Determine the (x, y) coordinate at the center of the cell enclosing the given text.  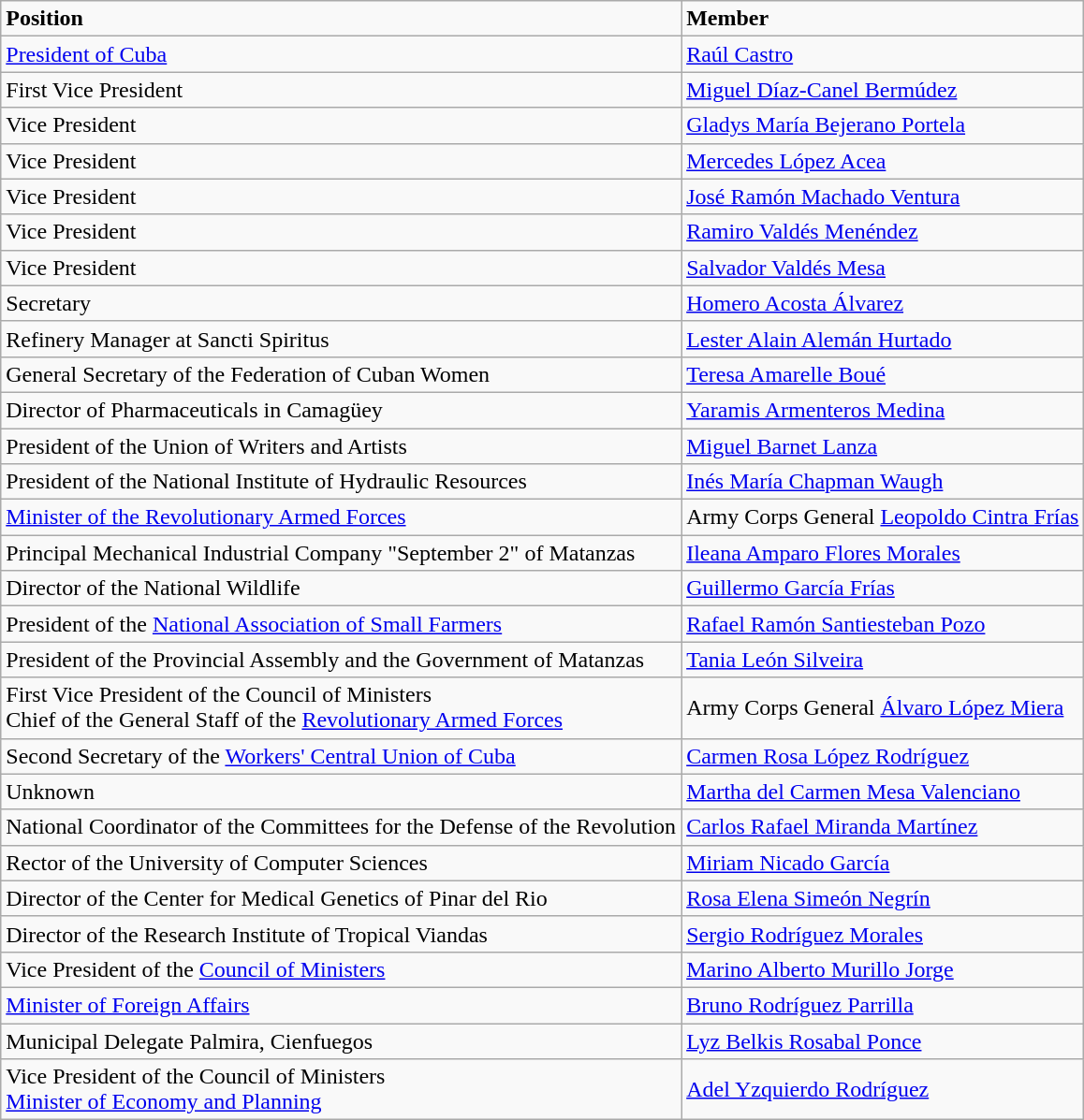
President of the National Institute of Hydraulic Resources (341, 482)
Lyz Belkis Rosabal Ponce (883, 1041)
Marino Alberto Murillo Jorge (883, 969)
Minister of Foreign Affairs (341, 1005)
Miguel Díaz-Canel Bermúdez (883, 90)
First Vice President of the Council of MinistersChief of the General Staff of the Revolutionary Armed Forces (341, 707)
Raúl Castro (883, 54)
Army Corps General Álvaro López Miera (883, 707)
Miriam Nicado García (883, 863)
Carlos Rafael Miranda Martínez (883, 827)
Director of Pharmaceuticals in Camagüey (341, 410)
Adel Yzquierdo Rodríguez (883, 1089)
President of Cuba (341, 54)
President of the National Association of Small Farmers (341, 624)
Homero Acosta Álvarez (883, 303)
Lester Alain Alemán Hurtado (883, 339)
National Coordinator of the Committees for the Defense of the Revolution (341, 827)
Member (883, 19)
Position (341, 19)
Tania León Silveira (883, 660)
Rector of the University of Computer Sciences (341, 863)
Director of the National Wildlife (341, 589)
General Secretary of the Federation of Cuban Women (341, 374)
Unknown (341, 792)
Sergio Rodríguez Morales (883, 934)
Gladys María Bejerano Portela (883, 125)
Director of the Research Institute of Tropical Viandas (341, 934)
Guillermo García Frías (883, 589)
Mercedes López Acea (883, 161)
José Ramón Machado Ventura (883, 196)
Ramiro Valdés Menéndez (883, 232)
Rafael Ramón Santiesteban Pozo (883, 624)
Vice President of the Council of Ministers (341, 969)
President of the Provincial Assembly and the Government of Matanzas (341, 660)
Principal Mechanical Industrial Company "September 2" of Matanzas (341, 553)
Salvador Valdés Mesa (883, 268)
Teresa Amarelle Boué (883, 374)
Ileana Amparo Flores Morales (883, 553)
Miguel Barnet Lanza (883, 446)
Refinery Manager at Sancti Spiritus (341, 339)
Municipal Delegate Palmira, Cienfuegos (341, 1041)
Army Corps General Leopoldo Cintra Frías (883, 517)
President of the Union of Writers and Artists (341, 446)
First Vice President (341, 90)
Bruno Rodríguez Parrilla (883, 1005)
Yaramis Armenteros Medina (883, 410)
Carmen Rosa López Rodríguez (883, 756)
Vice President of the Council of MinistersMinister of Economy and Planning (341, 1089)
Martha del Carmen Mesa Valenciano (883, 792)
Inés María Chapman Waugh (883, 482)
Rosa Elena Simeón Negrín (883, 898)
Minister of the Revolutionary Armed Forces (341, 517)
Director of the Center for Medical Genetics of Pinar del Rio (341, 898)
Second Secretary of the Workers' Central Union of Cuba (341, 756)
Secretary (341, 303)
